Extract the [X, Y] coordinate from the center of the cell holding the provided text.  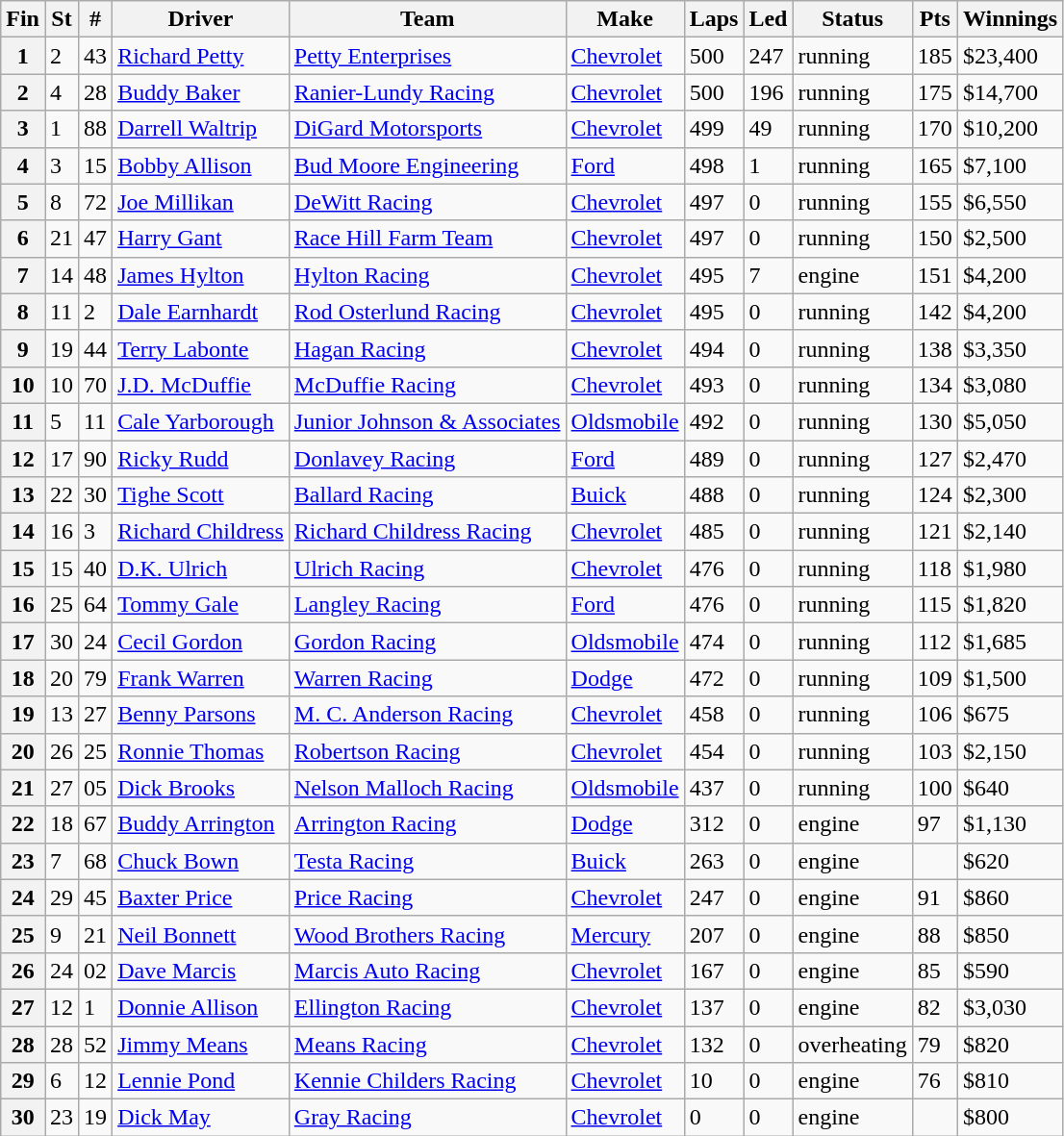
$3,030 [1010, 1007]
132 [714, 1044]
Dale Earnhardt [201, 312]
47 [96, 239]
115 [935, 605]
$810 [1010, 1081]
127 [935, 459]
Led [768, 19]
454 [714, 751]
Make [625, 19]
Ranier-Lundy Racing [427, 92]
142 [935, 312]
Richard Childress [201, 532]
$3,080 [1010, 385]
Richard Childress Racing [427, 532]
151 [935, 275]
196 [768, 92]
124 [935, 495]
76 [935, 1081]
$2,150 [1010, 751]
$1,685 [1010, 642]
167 [714, 971]
185 [935, 56]
05 [96, 788]
Benny Parsons [201, 715]
Wood Brothers Racing [427, 934]
170 [935, 129]
498 [714, 165]
$675 [1010, 715]
Joe Millikan [201, 202]
472 [714, 678]
Hylton Racing [427, 275]
$800 [1010, 1118]
M. C. Anderson Racing [427, 715]
137 [714, 1007]
Rod Osterlund Racing [427, 312]
Arrington Racing [427, 824]
Dick Brooks [201, 788]
97 [935, 824]
Driver [201, 19]
Price Racing [427, 897]
Langley Racing [427, 605]
72 [96, 202]
Gray Racing [427, 1118]
Lennie Pond [201, 1081]
112 [935, 642]
44 [96, 348]
$860 [1010, 897]
Ricky Rudd [201, 459]
Buddy Arrington [201, 824]
Tighe Scott [201, 495]
Means Racing [427, 1044]
43 [96, 56]
130 [935, 421]
91 [935, 897]
155 [935, 202]
$5,050 [1010, 421]
45 [96, 897]
Race Hill Farm Team [427, 239]
Winnings [1010, 19]
48 [96, 275]
103 [935, 751]
437 [714, 788]
Darrell Waltrip [201, 129]
02 [96, 971]
165 [935, 165]
$820 [1010, 1044]
Hagan Racing [427, 348]
207 [714, 934]
458 [714, 715]
Harry Gant [201, 239]
85 [935, 971]
$14,700 [1010, 92]
Tommy Gale [201, 605]
Testa Racing [427, 861]
Mercury [625, 934]
$620 [1010, 861]
$2,300 [1010, 495]
Nelson Malloch Racing [427, 788]
McDuffie Racing [427, 385]
J.D. McDuffie [201, 385]
474 [714, 642]
49 [768, 129]
Bud Moore Engineering [427, 165]
Bobby Allison [201, 165]
150 [935, 239]
Terry Labonte [201, 348]
138 [935, 348]
499 [714, 129]
109 [935, 678]
Status [852, 19]
68 [96, 861]
Petty Enterprises [427, 56]
Pts [935, 19]
$2,500 [1010, 239]
$3,350 [1010, 348]
Chuck Bown [201, 861]
Jimmy Means [201, 1044]
$640 [1010, 788]
Neil Bonnett [201, 934]
488 [714, 495]
$2,470 [1010, 459]
Ronnie Thomas [201, 751]
Donnie Allison [201, 1007]
Ballard Racing [427, 495]
$590 [1010, 971]
Team [427, 19]
100 [935, 788]
$1,500 [1010, 678]
Dick May [201, 1118]
90 [96, 459]
$10,200 [1010, 129]
67 [96, 824]
494 [714, 348]
485 [714, 532]
Baxter Price [201, 897]
82 [935, 1007]
$7,100 [1010, 165]
Robertson Racing [427, 751]
Marcis Auto Racing [427, 971]
Buddy Baker [201, 92]
489 [714, 459]
312 [714, 824]
Dave Marcis [201, 971]
$1,820 [1010, 605]
Donlavey Racing [427, 459]
James Hylton [201, 275]
$2,140 [1010, 532]
$1,130 [1010, 824]
263 [714, 861]
Ulrich Racing [427, 568]
DeWitt Racing [427, 202]
St [62, 19]
492 [714, 421]
$850 [1010, 934]
D.K. Ulrich [201, 568]
70 [96, 385]
134 [935, 385]
40 [96, 568]
Cale Yarborough [201, 421]
Warren Racing [427, 678]
175 [935, 92]
118 [935, 568]
106 [935, 715]
Kennie Childers Racing [427, 1081]
Frank Warren [201, 678]
Richard Petty [201, 56]
DiGard Motorsports [427, 129]
$1,980 [1010, 568]
$23,400 [1010, 56]
Laps [714, 19]
$6,550 [1010, 202]
64 [96, 605]
52 [96, 1044]
Cecil Gordon [201, 642]
Junior Johnson & Associates [427, 421]
Ellington Racing [427, 1007]
493 [714, 385]
# [96, 19]
Gordon Racing [427, 642]
121 [935, 532]
overheating [852, 1044]
Fin [23, 19]
